Search for the cell housing the specified text and yield its [x, y] center coordinate. 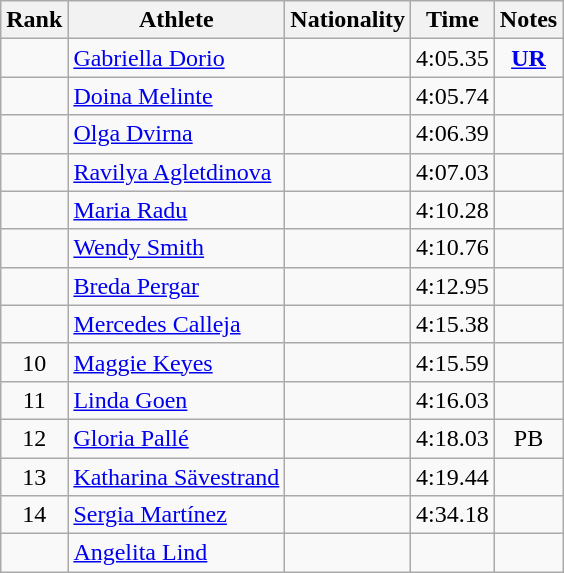
Rank [34, 20]
Athlete [176, 20]
4:05.35 [453, 58]
Sergia Martínez [176, 515]
Notes [528, 20]
Mercedes Calleja [176, 324]
UR [528, 58]
Angelita Lind [176, 553]
4:10.28 [453, 210]
14 [34, 515]
4:12.95 [453, 286]
Wendy Smith [176, 248]
Maggie Keyes [176, 362]
Nationality [348, 20]
Maria Radu [176, 210]
11 [34, 400]
10 [34, 362]
4:15.59 [453, 362]
Gloria Pallé [176, 438]
Time [453, 20]
4:15.38 [453, 324]
4:05.74 [453, 96]
4:16.03 [453, 400]
12 [34, 438]
4:19.44 [453, 477]
4:18.03 [453, 438]
4:06.39 [453, 134]
4:34.18 [453, 515]
Linda Goen [176, 400]
Breda Pergar [176, 286]
Ravilya Agletdinova [176, 172]
4:07.03 [453, 172]
Olga Dvirna [176, 134]
13 [34, 477]
Doina Melinte [176, 96]
4:10.76 [453, 248]
Gabriella Dorio [176, 58]
Katharina Sävestrand [176, 477]
PB [528, 438]
